Return the (X, Y) coordinate for the center point of the cell that contains the specified text.  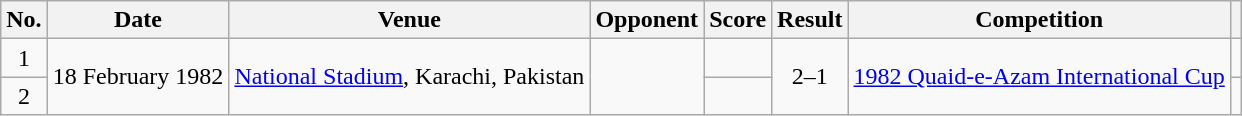
Score (738, 20)
Competition (1039, 20)
2 (24, 96)
Venue (410, 20)
National Stadium, Karachi, Pakistan (410, 77)
Opponent (647, 20)
Result (810, 20)
Date (138, 20)
18 February 1982 (138, 77)
No. (24, 20)
1 (24, 58)
1982 Quaid-e-Azam International Cup (1039, 77)
2–1 (810, 77)
